Locate the cell with the specified text and output its (x, y) center coordinate. 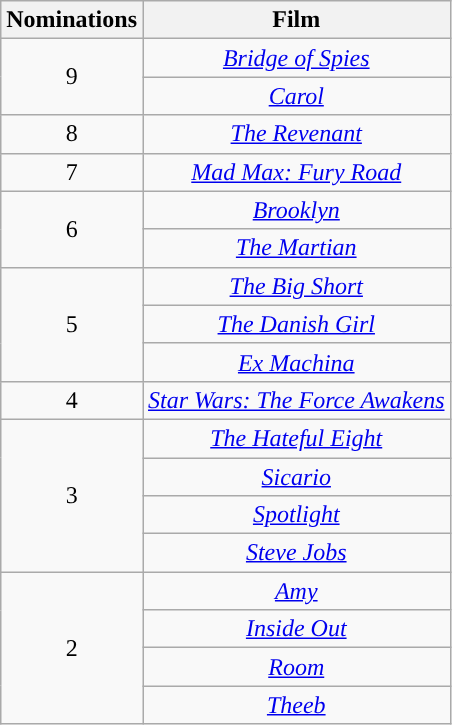
6 (72, 229)
Amy (296, 591)
Star Wars: The Force Awakens (296, 400)
Theeb (296, 705)
The Danish Girl (296, 324)
Brooklyn (296, 210)
Film (296, 20)
3 (72, 495)
The Hateful Eight (296, 438)
Mad Max: Fury Road (296, 172)
Room (296, 667)
The Revenant (296, 134)
8 (72, 134)
Sicario (296, 477)
5 (72, 324)
7 (72, 172)
The Big Short (296, 286)
2 (72, 648)
Steve Jobs (296, 553)
Nominations (72, 20)
4 (72, 400)
Carol (296, 96)
Inside Out (296, 629)
Bridge of Spies (296, 58)
9 (72, 77)
Spotlight (296, 515)
The Martian (296, 248)
Ex Machina (296, 362)
